Provide the (x, y) coordinate of the cell's center where the given text is located.  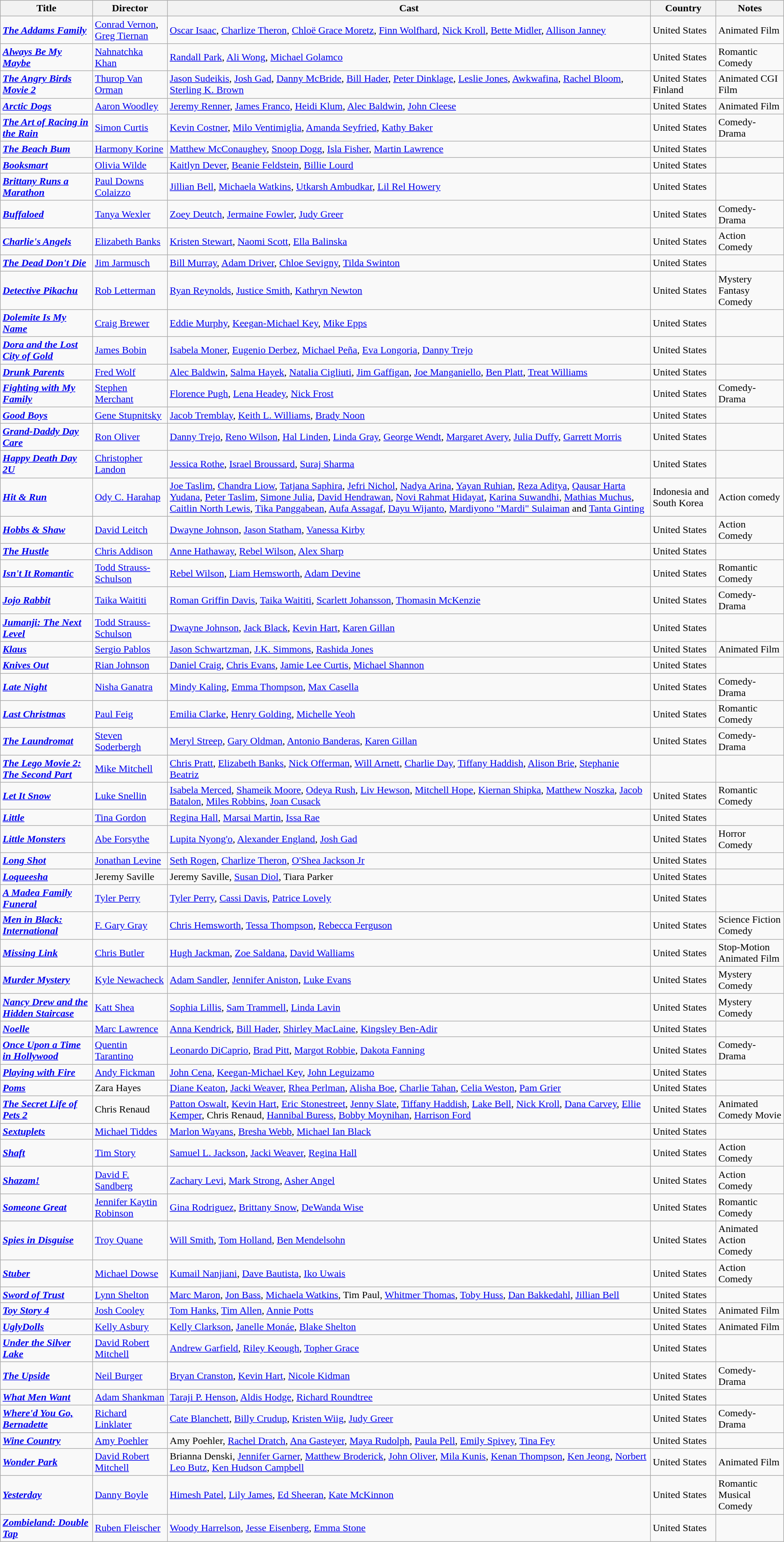
Bill Murray, Adam Driver, Chloe Sevigny, Tilda Swinton (409, 263)
Taraji P. Henson, Aldis Hodge, Richard Roundtree (409, 1397)
Oscar Isaac, Charlize Theron, Chloë Grace Moretz, Finn Wolfhard, Nick Kroll, Bette Midler, Allison Janney (409, 30)
Kyle Newacheck (130, 980)
The Upside (46, 1375)
Tina Gordon (130, 818)
Jonathan Levine (130, 861)
Neil Burger (130, 1375)
Grand-Daddy Day Care (46, 437)
Nancy Drew and the Hidden Staircase (46, 1007)
Jojo Rabbit (46, 600)
Shaft (46, 1153)
Tom Hanks, Tim Allen, Annie Potts (409, 1311)
Jeremy Renner, James Franco, Heidi Klum, Alec Baldwin, John Cleese (409, 106)
Samuel L. Jackson, Jacki Weaver, Regina Hall (409, 1153)
Nisha Ganatra (130, 686)
Gina Rodriguez, Brittany Snow, DeWanda Wise (409, 1208)
Simon Curtis (130, 127)
Marc Lawrence (130, 1029)
Josh Cooley (130, 1311)
Someone Great (46, 1208)
Tyler Perry, Cassi Davis, Patrice Lovely (409, 898)
Late Night (46, 686)
Rob Letterman (130, 290)
Marlon Wayans, Bresha Webb, Michael Ian Black (409, 1131)
Amy Poehler (130, 1440)
Richard Linklater (130, 1419)
Detective Pikachu (46, 290)
Jeremy Saville, Susan Diol, Tiara Parker (409, 877)
Ryan Reynolds, Justice Smith, Kathryn Newton (409, 290)
Once Upon a Time in Hollywood (46, 1050)
Sextuplets (46, 1131)
Animated Action Comedy (750, 1240)
Hit & Run (46, 497)
Horror Comedy (750, 839)
James Bobin (130, 350)
Florence Pugh, Lena Headey, Nick Frost (409, 394)
The Secret Life of Pets 2 (46, 1110)
Adam Sandler, Jennifer Aniston, Luke Evans (409, 980)
Charlie's Angels (46, 241)
Mystery Fantasy Comedy (750, 290)
The Laundromat (46, 742)
Quentin Tarantino (130, 1050)
Amy Poehler, Rachel Dratch, Ana Gasteyer, Maya Rudolph, Paula Pell, Emily Spivey, Tina Fey (409, 1440)
Stuber (46, 1273)
UglyDolls (46, 1327)
Fred Wolf (130, 372)
Men in Black: International (46, 925)
Buffaloed (46, 214)
Dolemite Is My Name (46, 323)
Kelly Clarkson, Janelle Monáe, Blake Shelton (409, 1327)
Country (683, 8)
Last Christmas (46, 714)
Sophia Lillis, Sam Trammell, Linda Lavin (409, 1007)
Indonesia and South Korea (683, 497)
Chris Addison (130, 551)
Aaron Woodley (130, 106)
Nahnatchka Khan (130, 57)
Booksmart (46, 165)
Cast (409, 8)
Will Smith, Tom Holland, Ben Mendelsohn (409, 1240)
Danny Boyle (130, 1495)
The Addams Family (46, 30)
Fighting with My Family (46, 394)
Rian Johnson (130, 665)
Michael Dowse (130, 1273)
Chris Renaud (130, 1110)
Jason Schwartzman, J.K. Simmons, Rashida Jones (409, 649)
A Madea Family Funeral (46, 898)
Arctic Dogs (46, 106)
Sword of Trust (46, 1295)
Kelly Asbury (130, 1327)
Brittany Runs a Marathon (46, 187)
Sergio Pablos (130, 649)
Missing Link (46, 953)
Wine Country (46, 1440)
Andrew Garfield, Riley Keough, Topher Grace (409, 1348)
Noelle (46, 1029)
Stephen Merchant (130, 394)
Title (46, 8)
Himesh Patel, Lily James, Ed Sheeran, Kate McKinnon (409, 1495)
Loqueesha (46, 877)
Drunk Parents (46, 372)
Mindy Kaling, Emma Thompson, Max Casella (409, 686)
Jumanji: The Next Level (46, 628)
Isabela Merced, Shameik Moore, Odeya Rush, Liv Hewson, Mitchell Hope, Kiernan Shipka, Matthew Noszka, Jacob Batalon, Miles Robbins, Joan Cusack (409, 796)
Chris Pratt, Elizabeth Banks, Nick Offerman, Will Arnett, Charlie Day, Tiffany Haddish, Alison Brie, Stephanie Beatriz (409, 768)
Zombieland: Double Tap (46, 1528)
Chris Hemsworth, Tessa Thompson, Rebecca Ferguson (409, 925)
Little Monsters (46, 839)
Regina Hall, Marsai Martin, Issa Rae (409, 818)
Randall Park, Ali Wong, Michael Golamco (409, 57)
Elizabeth Banks (130, 241)
Rebel Wilson, Liam Hemsworth, Adam Devine (409, 573)
Tim Story (130, 1153)
Lynn Shelton (130, 1295)
Thurop Van Orman (130, 85)
Marc Maron, Jon Bass, Michaela Watkins, Tim Paul, Whitmer Thomas, Toby Huss, Dan Bakkedahl, Jillian Bell (409, 1295)
Troy Quane (130, 1240)
Always Be My Maybe (46, 57)
Lupita Nyong'o, Alexander England, Josh Gad (409, 839)
Jim Jarmusch (130, 263)
Knives Out (46, 665)
Dwayne Johnson, Jason Statham, Vanessa Kirby (409, 530)
Danny Trejo, Reno Wilson, Hal Linden, Linda Gray, George Wendt, Margaret Avery, Julia Duffy, Garrett Morris (409, 437)
Klaus (46, 649)
Woody Harrelson, Jesse Eisenberg, Emma Stone (409, 1528)
Luke Snellin (130, 796)
Taika Waititi (130, 600)
Kaitlyn Dever, Beanie Feldstein, Billie Lourd (409, 165)
Animated CGI Film (750, 85)
Emilia Clarke, Henry Golding, Michelle Yeoh (409, 714)
Andy Fickman (130, 1072)
Zoey Deutch, Jermaine Fowler, Judy Greer (409, 214)
Spies in Disguise (46, 1240)
Science Fiction Comedy (750, 925)
The Art of Racing in the Rain (46, 127)
Roman Griffin Davis, Taika Waititi, Scarlett Johansson, Thomasin McKenzie (409, 600)
Gene Stupnitsky (130, 415)
Action comedy (750, 497)
Paul Downs Colaizzo (130, 187)
The Angry Birds Movie 2 (46, 85)
Diane Keaton, Jacki Weaver, Rhea Perlman, Alisha Boe, Charlie Tahan, Celia Weston, Pam Grier (409, 1088)
Cate Blanchett, Billy Crudup, Kristen Wiig, Judy Greer (409, 1419)
The Hustle (46, 551)
Ron Oliver (130, 437)
Good Boys (46, 415)
F. Gary Gray (130, 925)
Alec Baldwin, Salma Hayek, Natalia Cigliuti, Jim Gaffigan, Joe Manganiello, Ben Platt, Treat Williams (409, 372)
Zara Hayes (130, 1088)
Poms (46, 1088)
Isn't It Romantic (46, 573)
Leonardo DiCaprio, Brad Pitt, Margot Robbie, Dakota Fanning (409, 1050)
Conrad Vernon, Greg Tiernan (130, 30)
Tyler Perry (130, 898)
Ody C. Harahap (130, 497)
Seth Rogen, Charlize Theron, O'Shea Jackson Jr (409, 861)
Dwayne Johnson, Jack Black, Kevin Hart, Karen Gillan (409, 628)
Matthew McConaughey, Snoop Dogg, Isla Fisher, Martin Lawrence (409, 149)
Wonder Park (46, 1462)
Steven Soderbergh (130, 742)
Paul Feig (130, 714)
Long Shot (46, 861)
Hobbs & Shaw (46, 530)
Katt Shea (130, 1007)
Jillian Bell, Michaela Watkins, Utkarsh Ambudkar, Lil Rel Howery (409, 187)
Kumail Nanjiani, Dave Bautista, Iko Uwais (409, 1273)
Notes (750, 8)
Ruben Fleischer (130, 1528)
Under the Silver Lake (46, 1348)
Jennifer Kaytin Robinson (130, 1208)
Where'd You Go, Bernadette (46, 1419)
Playing with Fire (46, 1072)
Yesterday (46, 1495)
Anne Hathaway, Rebel Wilson, Alex Sharp (409, 551)
Christopher Landon (130, 464)
John Cena, Keegan-Michael Key, John Leguizamo (409, 1072)
Let It Snow (46, 796)
Daniel Craig, Chris Evans, Jamie Lee Curtis, Michael Shannon (409, 665)
Director (130, 8)
Tanya Wexler (130, 214)
Animated Comedy Movie (750, 1110)
Olivia Wilde (130, 165)
Murder Mystery (46, 980)
Anna Kendrick, Bill Hader, Shirley MacLaine, Kingsley Ben-Adir (409, 1029)
Kevin Costner, Milo Ventimiglia, Amanda Seyfried, Kathy Baker (409, 127)
Shazam! (46, 1180)
Isabela Moner, Eugenio Derbez, Michael Peña, Eva Longoria, Danny Trejo (409, 350)
Mike Mitchell (130, 768)
The Lego Movie 2: The Second Part (46, 768)
Jacob Tremblay, Keith L. Williams, Brady Noon (409, 415)
Jessica Rothe, Israel Broussard, Suraj Sharma (409, 464)
Michael Tiddes (130, 1131)
Abe Forsythe (130, 839)
David Leitch (130, 530)
Jason Sudeikis, Josh Gad, Danny McBride, Bill Hader, Peter Dinklage, Leslie Jones, Awkwafina, Rachel Bloom, Sterling K. Brown (409, 85)
Happy Death Day 2U (46, 464)
The Dead Don't Die (46, 263)
Hugh Jackman, Zoe Saldana, David Walliams (409, 953)
Toy Story 4 (46, 1311)
Chris Butler (130, 953)
Little (46, 818)
David F. Sandberg (130, 1180)
Craig Brewer (130, 323)
Romantic Musical Comedy (750, 1495)
The Beach Bum (46, 149)
Kristen Stewart, Naomi Scott, Ella Balinska (409, 241)
Stop-Motion Animated Film (750, 953)
Adam Shankman (130, 1397)
Meryl Streep, Gary Oldman, Antonio Banderas, Karen Gillan (409, 742)
United StatesFinland (683, 85)
What Men Want (46, 1397)
Eddie Murphy, Keegan-Michael Key, Mike Epps (409, 323)
Jeremy Saville (130, 877)
Bryan Cranston, Kevin Hart, Nicole Kidman (409, 1375)
Zachary Levi, Mark Strong, Asher Angel (409, 1180)
Brianna Denski, Jennifer Garner, Matthew Broderick, John Oliver, Mila Kunis, Kenan Thompson, Ken Jeong, Norbert Leo Butz, Ken Hudson Campbell (409, 1462)
Dora and the Lost City of Gold (46, 350)
Harmony Korine (130, 149)
